Locate the cell with the specified text and output its (x, y) center coordinate. 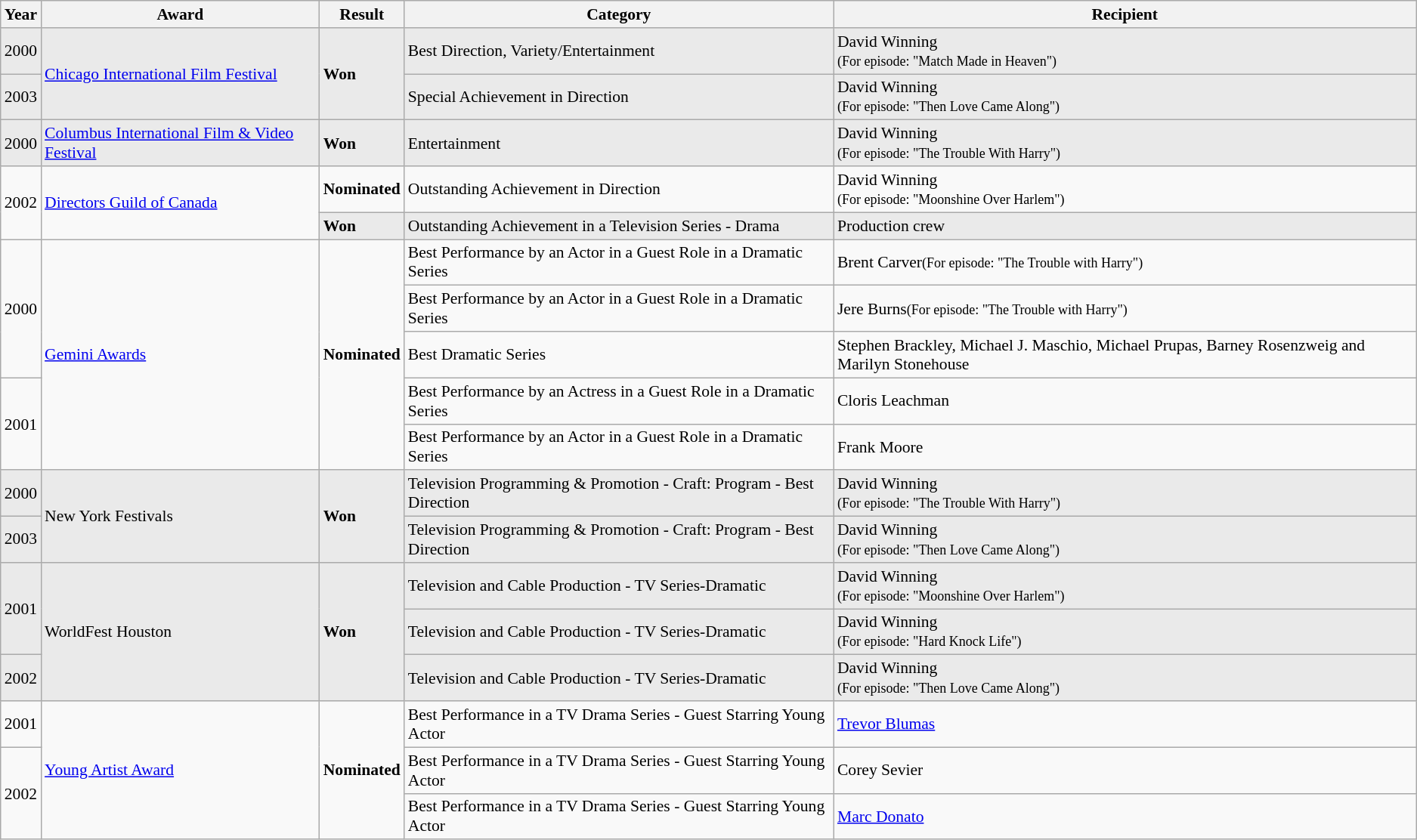
Award (180, 14)
Cloris Leachman (1125, 400)
Corey Sevier (1125, 771)
Outstanding Achievement in a Television Series - Drama (619, 226)
Recipient (1125, 14)
WorldFest Houston (180, 632)
Production crew (1125, 226)
Special Achievement in Direction (619, 97)
Chicago International Film Festival (180, 74)
Best Dramatic Series (619, 355)
David Winning(For episode: "Hard Knock Life") (1125, 632)
Result (362, 14)
Young Artist Award (180, 771)
Marc Donato (1125, 816)
Entertainment (619, 144)
Columbus International Film & Video Festival (180, 144)
Jere Burns(For episode: "The Trouble with Harry") (1125, 308)
Gemini Awards (180, 355)
Best Performance by an Actress in a Guest Role in a Dramatic Series (619, 400)
Frank Moore (1125, 447)
Year (21, 14)
Best Direction, Variety/Entertainment (619, 51)
New York Festivals (180, 517)
Stephen Brackley, Michael J. Maschio, Michael Prupas, Barney Rosenzweig and Marilyn Stonehouse (1125, 355)
David Winning(For episode: "Match Made in Heaven") (1125, 51)
Outstanding Achievement in Direction (619, 189)
Brent Carver(For episode: "The Trouble with Harry") (1125, 263)
Category (619, 14)
Trevor Blumas (1125, 724)
Directors Guild of Canada (180, 202)
